Locate the cell with the specified text and output its (X, Y) center coordinate. 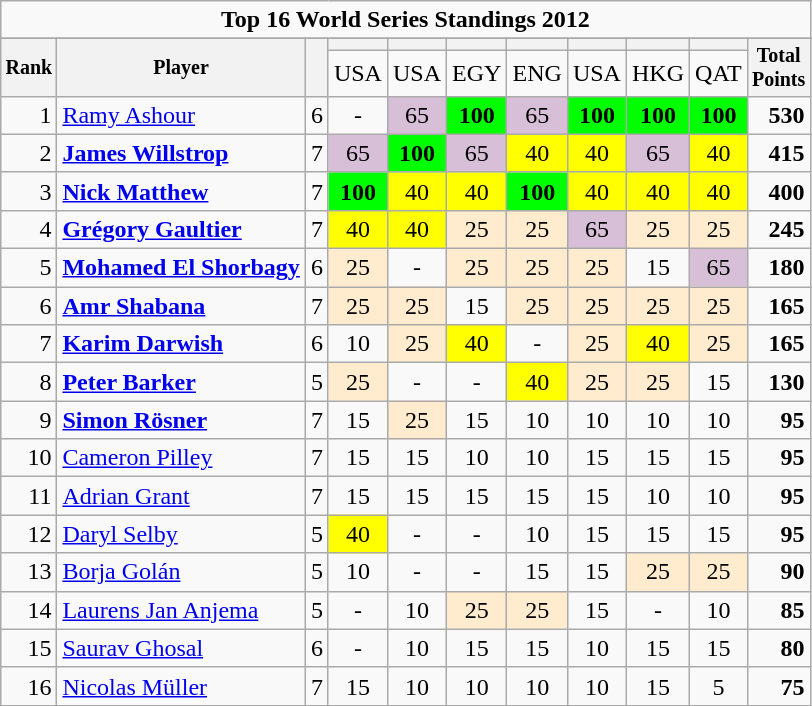
13 (29, 572)
Nicolas Müller (181, 686)
Grégory Gaultier (181, 229)
James Willstrop (181, 153)
Top 16 World Series Standings 2012 (406, 20)
180 (778, 268)
14 (29, 610)
QAT (719, 73)
9 (29, 420)
Simon Rösner (181, 420)
8 (29, 382)
4 (29, 229)
Ramy Ashour (181, 115)
1 (29, 115)
TotalPoints (778, 68)
Laurens Jan Anjema (181, 610)
3 (29, 191)
Borja Golán (181, 572)
415 (778, 153)
16 (29, 686)
245 (778, 229)
530 (778, 115)
80 (778, 648)
75 (778, 686)
ENG (537, 73)
EGY (477, 73)
130 (778, 382)
Saurav Ghosal (181, 648)
400 (778, 191)
12 (29, 534)
Karim Darwish (181, 344)
Amr Shabana (181, 306)
Nick Matthew (181, 191)
Peter Barker (181, 382)
2 (29, 153)
Adrian Grant (181, 496)
HKG (658, 73)
90 (778, 572)
11 (29, 496)
Mohamed El Shorbagy (181, 268)
Daryl Selby (181, 534)
85 (778, 610)
Rank (29, 68)
Cameron Pilley (181, 458)
Player (181, 68)
